Return the (x, y) coordinate for the center point of the cell that contains the specified text.  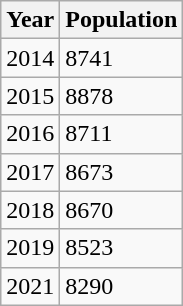
2017 (30, 172)
8523 (122, 248)
8711 (122, 134)
2016 (30, 134)
8670 (122, 210)
2014 (30, 58)
2015 (30, 96)
8878 (122, 96)
8741 (122, 58)
8290 (122, 286)
2019 (30, 248)
Year (30, 20)
2018 (30, 210)
2021 (30, 286)
8673 (122, 172)
Population (122, 20)
